Provide the (X, Y) coordinate of the cell's center where the given text is located.  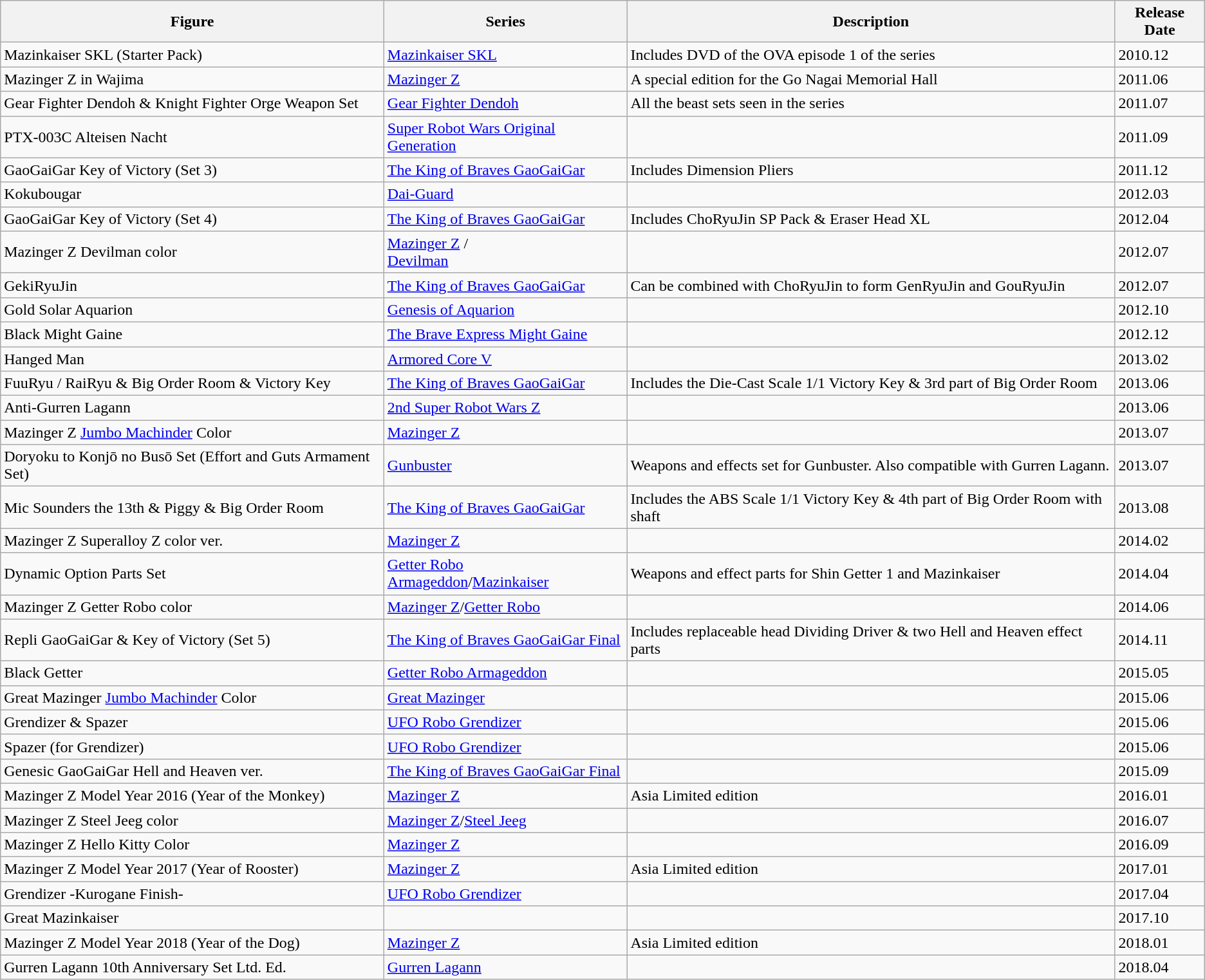
Weapons and effects set for Gunbuster. Also compatible with Gurren Lagann. (871, 466)
Mazinger Z Superalloy Z color ver. (192, 541)
Grendizer & Spazer (192, 722)
Includes ChoRyuJin SP Pack & Eraser Head XL (871, 219)
2013.02 (1160, 358)
Great Mazinger Jumbo Machinder Color (192, 698)
2011.09 (1160, 136)
Repli GaoGaiGar & Key of Victory (Set 5) (192, 640)
2011.12 (1160, 170)
Kokubougar (192, 194)
Spazer (for Grendizer) (192, 746)
Mazinger Z Hello Kitty Color (192, 845)
Mazinger Z Model Year 2017 (Year of Rooster) (192, 869)
2014.04 (1160, 574)
2017.04 (1160, 894)
Includes Dimension Pliers (871, 170)
2012.04 (1160, 219)
2015.05 (1160, 673)
All the beast sets seen in the series (871, 104)
Mazinger Z Jumbo Machinder Color (192, 432)
Series (505, 22)
Figure (192, 22)
Gurren Lagann (505, 967)
2014.02 (1160, 541)
2015.09 (1160, 771)
Dynamic Option Parts Set (192, 574)
2011.07 (1160, 104)
Release Date (1160, 22)
2016.01 (1160, 795)
GaoGaiGar Key of Victory (Set 4) (192, 219)
Includes DVD of the OVA episode 1 of the series (871, 55)
Mazinger Z Devilman color (192, 252)
2012.12 (1160, 334)
Hanged Man (192, 358)
Getter Robo Armageddon/Mazinkaiser (505, 574)
2010.12 (1160, 55)
2016.07 (1160, 820)
2nd Super Robot Wars Z (505, 408)
Mazinger Z / Devilman (505, 252)
Gold Solar Aquarion (192, 310)
2014.11 (1160, 640)
2018.01 (1160, 943)
Genesic GaoGaiGar Hell and Heaven ver. (192, 771)
Grendizer -Kurogane Finish- (192, 894)
2011.06 (1160, 79)
Description (871, 22)
Mazinger Z/Steel Jeeg (505, 820)
Armored Core V (505, 358)
2012.10 (1160, 310)
Includes replaceable head Dividing Driver & two Hell and Heaven effect parts (871, 640)
Black Getter (192, 673)
GekiRyuJin (192, 285)
Mazinger Z in Wajima (192, 79)
Mazinger Z Model Year 2016 (Year of the Monkey) (192, 795)
Mazinger Z Model Year 2018 (Year of the Dog) (192, 943)
2014.06 (1160, 607)
Black Might Gaine (192, 334)
GaoGaiGar Key of Victory (Set 3) (192, 170)
Includes the Die-Cast Scale 1/1 Victory Key & 3rd part of Big Order Room (871, 384)
Gunbuster (505, 466)
Anti-Gurren Lagann (192, 408)
Mic Sounders the 13th & Piggy & Big Order Room (192, 507)
Mazinger Z Steel Jeeg color (192, 820)
Mazinger Z Getter Robo color (192, 607)
Can be combined with ChoRyuJin to form GenRyuJin and GouRyuJin (871, 285)
2018.04 (1160, 967)
Gear Fighter Dendoh & Knight Fighter Orge Weapon Set (192, 104)
Great Mazinger (505, 698)
2012.03 (1160, 194)
Mazinger Z/Getter Robo (505, 607)
2013.08 (1160, 507)
Gear Fighter Dendoh (505, 104)
Doryoku to Konjō no Busō Set (Effort and Guts Armament Set) (192, 466)
FuuRyu / RaiRyu & Big Order Room & Victory Key (192, 384)
Great Mazinkaiser (192, 918)
Genesis of Aquarion (505, 310)
2016.09 (1160, 845)
Dai-Guard (505, 194)
2017.10 (1160, 918)
Mazinkaiser SKL (Starter Pack) (192, 55)
Mazinkaiser SKL (505, 55)
2017.01 (1160, 869)
The Brave Express Might Gaine (505, 334)
A special edition for the Go Nagai Memorial Hall (871, 79)
PTX-003C Alteisen Nacht (192, 136)
Super Robot Wars Original Generation (505, 136)
Includes the ABS Scale 1/1 Victory Key & 4th part of Big Order Room with shaft (871, 507)
Weapons and effect parts for Shin Getter 1 and Mazinkaiser (871, 574)
Getter Robo Armageddon (505, 673)
Gurren Lagann 10th Anniversary Set Ltd. Ed. (192, 967)
